Return [x, y] of the center of cell containing provided text 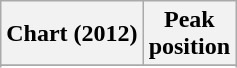
Chart (2012) [72, 34]
Peakposition [189, 34]
